Provide the [X, Y] coordinate of the cell's center where the given text is located.  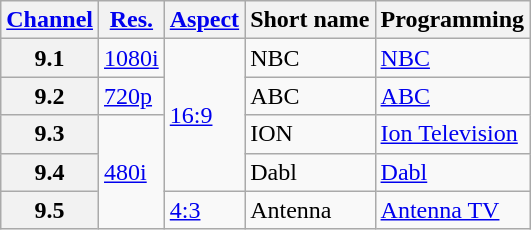
Short name [310, 20]
9.4 [50, 172]
ION [310, 134]
9.3 [50, 134]
Ion Television [452, 134]
9.5 [50, 210]
Aspect [204, 20]
Antenna TV [452, 210]
480i [132, 172]
16:9 [204, 115]
4:3 [204, 210]
9.1 [50, 58]
1080i [132, 58]
720p [132, 96]
9.2 [50, 96]
Programming [452, 20]
Channel [50, 20]
Antenna [310, 210]
Res. [132, 20]
